Find where the given text appears and provide that cell's center as [X, Y] coordinate. 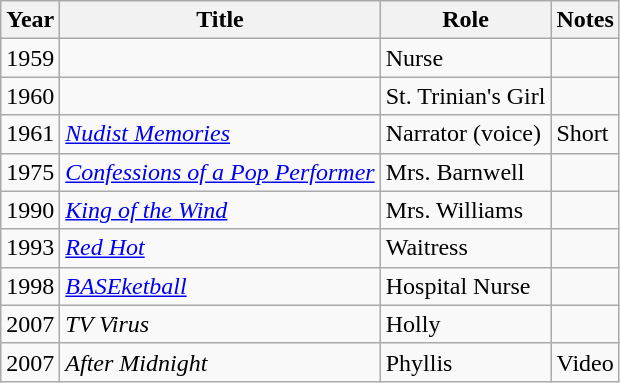
Confessions of a Pop Performer [220, 172]
BASEketball [220, 286]
Short [585, 134]
Hospital Nurse [466, 286]
1998 [30, 286]
Role [466, 20]
Video [585, 362]
Red Hot [220, 248]
TV Virus [220, 324]
Holly [466, 324]
After Midnight [220, 362]
Notes [585, 20]
Mrs. Barnwell [466, 172]
King of the Wind [220, 210]
Narrator (voice) [466, 134]
1993 [30, 248]
1959 [30, 58]
Mrs. Williams [466, 210]
Title [220, 20]
1975 [30, 172]
Nudist Memories [220, 134]
Phyllis [466, 362]
St. Trinian's Girl [466, 96]
1960 [30, 96]
1961 [30, 134]
Waitress [466, 248]
1990 [30, 210]
Year [30, 20]
Nurse [466, 58]
